Capture the cell that displays the provided text and extract its (X, Y) central coordinate. 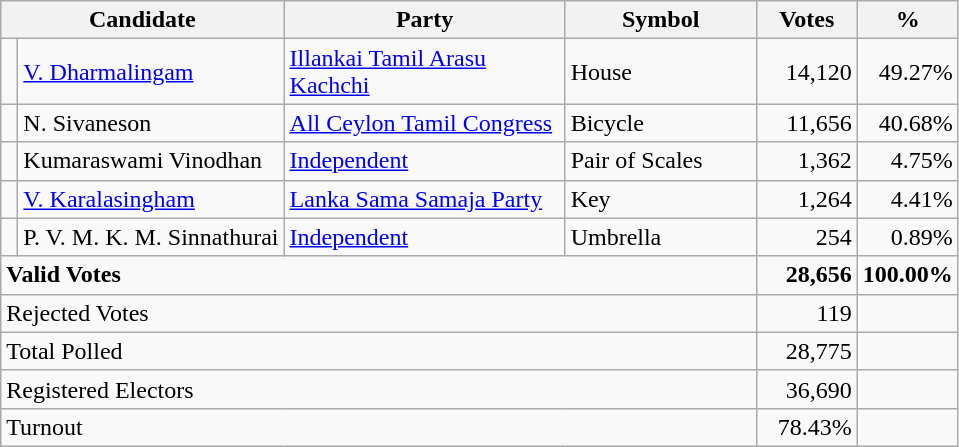
4.41% (908, 199)
Registered Electors (378, 389)
Party (424, 20)
254 (806, 237)
Total Polled (378, 351)
119 (806, 313)
36,690 (806, 389)
40.68% (908, 123)
14,120 (806, 72)
49.27% (908, 72)
P. V. M. K. M. Sinnathurai (151, 237)
Key (660, 199)
Candidate (142, 20)
28,775 (806, 351)
Lanka Sama Samaja Party (424, 199)
78.43% (806, 427)
4.75% (908, 161)
Valid Votes (378, 275)
Kumaraswami Vinodhan (151, 161)
1,362 (806, 161)
Bicycle (660, 123)
Symbol (660, 20)
% (908, 20)
100.00% (908, 275)
N. Sivaneson (151, 123)
1,264 (806, 199)
V. Dharmalingam (151, 72)
V. Karalasingham (151, 199)
28,656 (806, 275)
Pair of Scales (660, 161)
Rejected Votes (378, 313)
0.89% (908, 237)
Votes (806, 20)
House (660, 72)
Turnout (378, 427)
All Ceylon Tamil Congress (424, 123)
Umbrella (660, 237)
11,656 (806, 123)
Illankai Tamil Arasu Kachchi (424, 72)
